Detect which cell encompasses the target text, then output its [x, y] center coordinate. 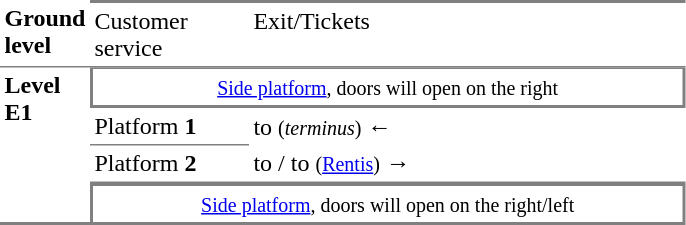
Platform 2 [170, 165]
Customer service [170, 34]
to / to (Rentis) → [467, 165]
Side platform, doors will open on the right [388, 88]
Side platform, doors will open on the right/left [388, 204]
Exit/Tickets [467, 34]
Ground level [45, 34]
Platform 1 [170, 127]
to (terminus) ← [467, 127]
